From the cell containing the given text, extract its center point as (x, y) coordinate. 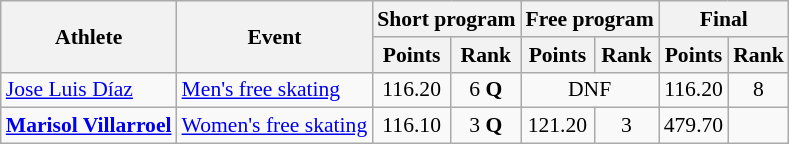
116.10 (412, 126)
Event (275, 36)
6 Q (486, 90)
Women's free skating (275, 126)
3 (626, 126)
479.70 (694, 126)
Free program (589, 19)
Athlete (89, 36)
3 Q (486, 126)
8 (758, 90)
Final (724, 19)
DNF (589, 90)
Short program (446, 19)
121.20 (557, 126)
Jose Luis Díaz (89, 90)
Marisol Villarroel (89, 126)
Men's free skating (275, 90)
